Determine the [X, Y] coordinate at the center of the cell enclosing the given text.  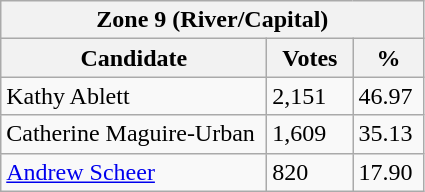
1,609 [310, 134]
Zone 9 (River/Capital) [212, 20]
46.97 [388, 96]
Kathy Ablett [134, 96]
35.13 [388, 134]
Catherine Maguire-Urban [134, 134]
Votes [310, 58]
Andrew Scheer [134, 172]
17.90 [388, 172]
820 [310, 172]
2,151 [310, 96]
Candidate [134, 58]
% [388, 58]
